Find where the given text appears and provide that cell's center as (x, y) coordinate. 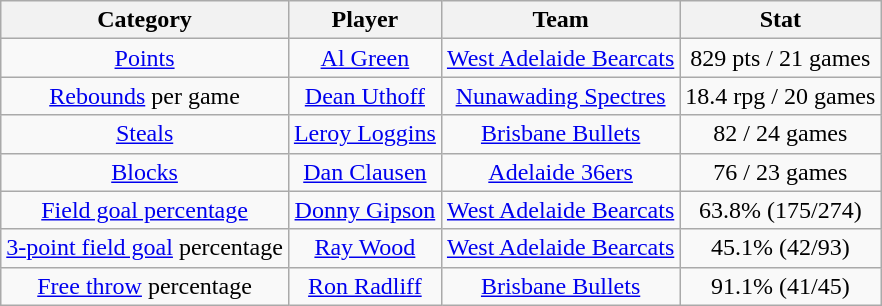
Steals (145, 134)
Nunawading Spectres (560, 96)
Field goal percentage (145, 210)
Free throw percentage (145, 286)
82 / 24 games (780, 134)
Adelaide 36ers (560, 172)
Al Green (364, 58)
829 pts / 21 games (780, 58)
3-point field goal percentage (145, 248)
91.1% (41/45) (780, 286)
Player (364, 20)
Dan Clausen (364, 172)
Blocks (145, 172)
Donny Gipson (364, 210)
Leroy Loggins (364, 134)
Rebounds per game (145, 96)
Category (145, 20)
Points (145, 58)
18.4 rpg / 20 games (780, 96)
Ron Radliff (364, 286)
Dean Uthoff (364, 96)
76 / 23 games (780, 172)
45.1% (42/93) (780, 248)
Ray Wood (364, 248)
63.8% (175/274) (780, 210)
Stat (780, 20)
Team (560, 20)
